Search for the cell housing the specified text and yield its [X, Y] center coordinate. 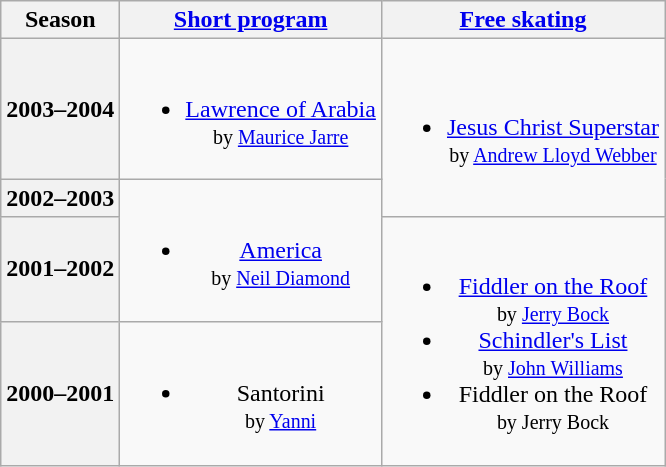
Season [60, 20]
Short program [251, 20]
Jesus Christ Superstar by Andrew Lloyd Webber [522, 128]
2001–2002 [60, 270]
Free skating [522, 20]
Lawrence of Arabia by Maurice Jarre [251, 109]
Fiddler on the Roof by Jerry Bock Schindler's List by John Williams Fiddler on the Roof by Jerry Bock [522, 341]
America by Neil Diamond [251, 250]
2000–2001 [60, 393]
2003–2004 [60, 109]
2002–2003 [60, 198]
Santorini by Yanni [251, 393]
